For the text-containing cell, return its midpoint in [X, Y] coordinate format. 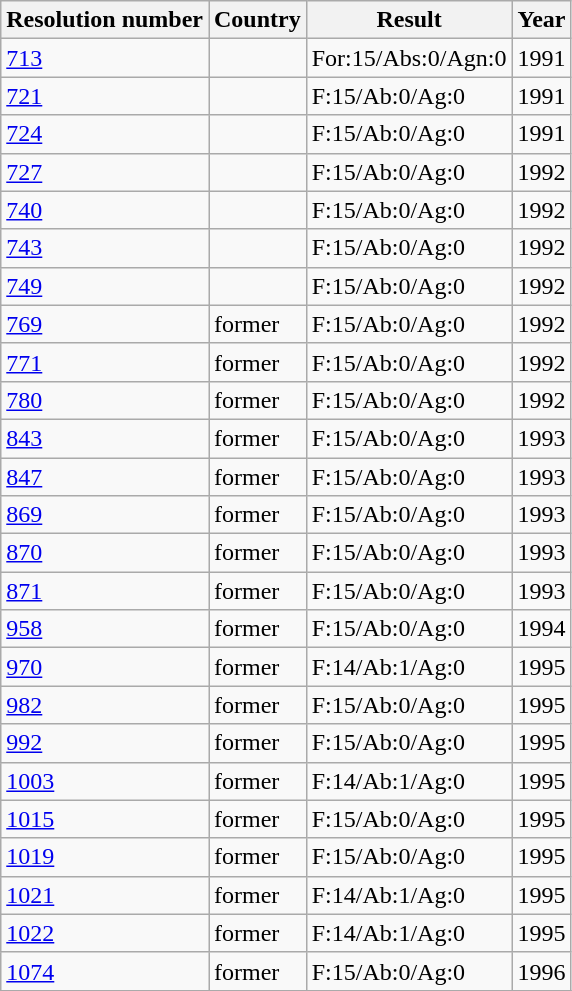
869 [105, 515]
1022 [105, 933]
982 [105, 705]
1994 [542, 629]
780 [105, 400]
1021 [105, 895]
771 [105, 362]
For:15/Abs:0/Agn:0 [409, 58]
724 [105, 134]
871 [105, 591]
1019 [105, 857]
870 [105, 553]
Resolution number [105, 20]
713 [105, 58]
843 [105, 438]
769 [105, 324]
958 [105, 629]
1996 [542, 971]
743 [105, 248]
1015 [105, 819]
721 [105, 96]
Result [409, 20]
847 [105, 477]
Country [257, 20]
992 [105, 743]
1074 [105, 971]
Year [542, 20]
740 [105, 210]
727 [105, 172]
1003 [105, 781]
749 [105, 286]
970 [105, 667]
